Capture the cell that displays the provided text and extract its (X, Y) central coordinate. 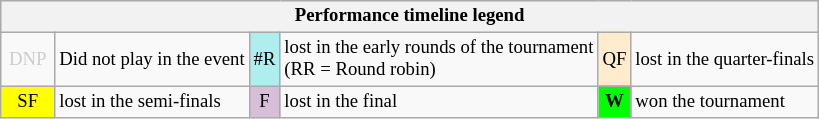
SF (28, 102)
#R (264, 60)
DNP (28, 60)
F (264, 102)
QF (614, 60)
won the tournament (725, 102)
Did not play in the event (152, 60)
lost in the early rounds of the tournament(RR = Round robin) (439, 60)
lost in the final (439, 102)
W (614, 102)
Performance timeline legend (410, 16)
lost in the semi-finals (152, 102)
lost in the quarter-finals (725, 60)
